Pinpoint the cell where the given text exists, returning its [x, y] midpoint coordinate. 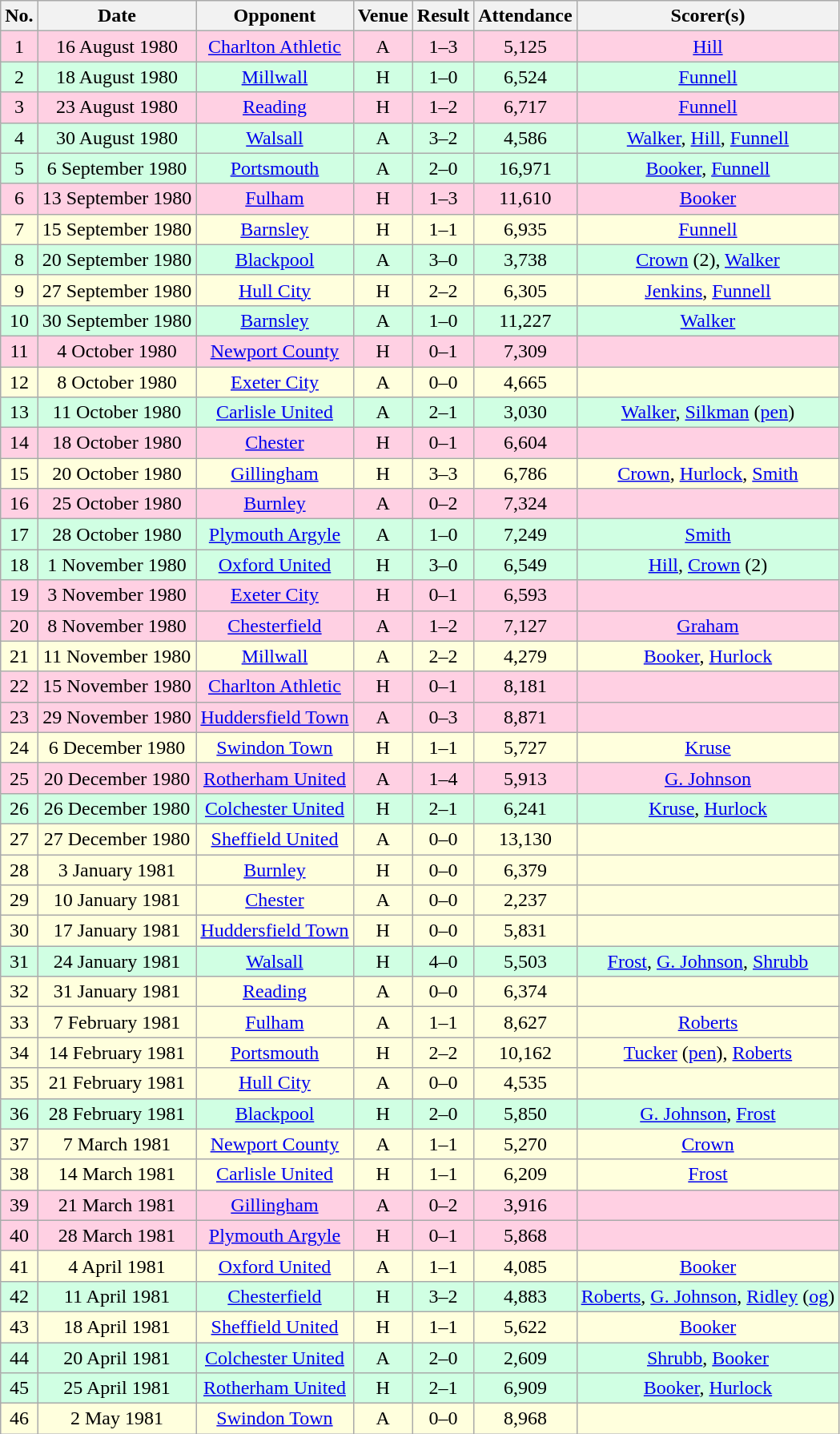
13,130 [525, 839]
12 [19, 382]
37 [19, 1144]
27 December 1980 [117, 839]
6,549 [525, 565]
25 October 1980 [117, 504]
8 November 1980 [117, 626]
20 [19, 626]
3 January 1981 [117, 869]
34 [19, 1053]
18 April 1981 [117, 1327]
G. Johnson [708, 778]
13 September 1980 [117, 199]
Booker, Funnell [708, 168]
Walker, Hill, Funnell [708, 138]
Hill, Crown (2) [708, 565]
Hill [708, 46]
44 [19, 1358]
5,270 [525, 1144]
40 [19, 1235]
0–3 [443, 717]
30 [19, 931]
23 [19, 717]
11,227 [525, 320]
Smith [708, 534]
10 January 1981 [117, 900]
27 [19, 839]
Shrubb, Booker [708, 1358]
18 [19, 565]
7,309 [525, 351]
7,249 [525, 534]
23 August 1980 [117, 107]
36 [19, 1114]
32 [19, 992]
20 April 1981 [117, 1358]
11,610 [525, 199]
10 [19, 320]
Date [117, 16]
21 February 1981 [117, 1083]
6,935 [525, 229]
4 April 1981 [117, 1266]
41 [19, 1266]
31 January 1981 [117, 992]
Attendance [525, 16]
Tucker (pen), Roberts [708, 1053]
7 March 1981 [117, 1144]
30 September 1980 [117, 320]
Jenkins, Funnell [708, 290]
29 November 1980 [117, 717]
4 October 1980 [117, 351]
Opponent [275, 16]
13 [19, 413]
5,850 [525, 1114]
6,524 [525, 77]
6,305 [525, 290]
4,535 [525, 1083]
6,717 [525, 107]
17 January 1981 [117, 931]
29 [19, 900]
4,883 [525, 1296]
11 April 1981 [117, 1296]
Scorer(s) [708, 16]
6,604 [525, 443]
26 [19, 808]
11 October 1980 [117, 413]
28 March 1981 [117, 1235]
Frost [708, 1174]
18 August 1980 [117, 77]
6 December 1980 [117, 747]
33 [19, 1022]
43 [19, 1327]
6,241 [525, 808]
6,786 [525, 473]
39 [19, 1205]
1 November 1980 [117, 565]
3,916 [525, 1205]
35 [19, 1083]
5,868 [525, 1235]
3–3 [443, 473]
Crown, Hurlock, Smith [708, 473]
8 [19, 260]
24 [19, 747]
7,127 [525, 626]
5 [19, 168]
14 [19, 443]
2,237 [525, 900]
46 [19, 1419]
4–0 [443, 961]
3 November 1980 [117, 595]
1 [19, 46]
Roberts [708, 1022]
5,913 [525, 778]
21 [19, 656]
6,209 [525, 1174]
5,831 [525, 931]
6,909 [525, 1388]
14 March 1981 [117, 1174]
17 [19, 534]
1–4 [443, 778]
18 October 1980 [117, 443]
14 February 1981 [117, 1053]
7 February 1981 [117, 1022]
10,162 [525, 1053]
5,125 [525, 46]
31 [19, 961]
Walker [708, 320]
5,727 [525, 747]
8,871 [525, 717]
Kruse [708, 747]
4,586 [525, 138]
Crown (2), Walker [708, 260]
6,374 [525, 992]
6 September 1980 [117, 168]
24 January 1981 [117, 961]
4,279 [525, 656]
Crown [708, 1144]
19 [19, 595]
20 December 1980 [117, 778]
Venue [383, 16]
15 [19, 473]
2 May 1981 [117, 1419]
Roberts, G. Johnson, Ridley (og) [708, 1296]
26 December 1980 [117, 808]
15 November 1980 [117, 687]
11 November 1980 [117, 656]
6,593 [525, 595]
Walker, Silkman (pen) [708, 413]
6,379 [525, 869]
16 [19, 504]
28 [19, 869]
28 February 1981 [117, 1114]
8,181 [525, 687]
16,971 [525, 168]
27 September 1980 [117, 290]
16 August 1980 [117, 46]
Result [443, 16]
25 [19, 778]
5,622 [525, 1327]
4,085 [525, 1266]
G. Johnson, Frost [708, 1114]
30 August 1980 [117, 138]
Graham [708, 626]
15 September 1980 [117, 229]
2 [19, 77]
8,627 [525, 1022]
Kruse, Hurlock [708, 808]
8 October 1980 [117, 382]
3 [19, 107]
9 [19, 290]
25 April 1981 [117, 1388]
11 [19, 351]
6 [19, 199]
4 [19, 138]
4,665 [525, 382]
Frost, G. Johnson, Shrubb [708, 961]
22 [19, 687]
7,324 [525, 504]
38 [19, 1174]
21 March 1981 [117, 1205]
28 October 1980 [117, 534]
20 October 1980 [117, 473]
No. [19, 16]
7 [19, 229]
45 [19, 1388]
2,609 [525, 1358]
42 [19, 1296]
3,738 [525, 260]
20 September 1980 [117, 260]
5,503 [525, 961]
3,030 [525, 413]
8,968 [525, 1419]
